Return the (x, y) coordinate for the center point of the cell that contains the specified text.  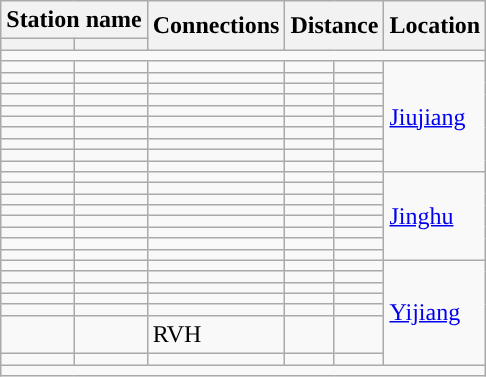
Station name (74, 20)
Jiujiang (435, 116)
RVH (216, 334)
Location (435, 26)
Distance (334, 26)
Jinghu (435, 216)
Yijiang (435, 312)
Connections (216, 26)
